Scan for the cell matching the given text and deliver its [X, Y] coordinate at center. 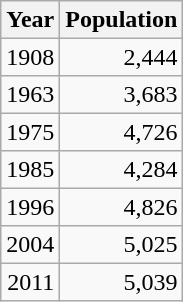
1996 [30, 206]
4,726 [122, 132]
4,826 [122, 206]
Population [122, 20]
2,444 [122, 56]
4,284 [122, 170]
5,039 [122, 282]
1975 [30, 132]
1963 [30, 94]
2004 [30, 244]
Year [30, 20]
5,025 [122, 244]
3,683 [122, 94]
1985 [30, 170]
2011 [30, 282]
1908 [30, 56]
